Find where the given text appears and provide that cell's center as [X, Y] coordinate. 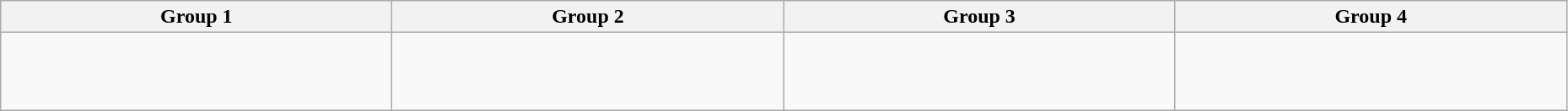
Group 2 [588, 17]
Group 4 [1371, 17]
Group 3 [979, 17]
Group 1 [197, 17]
